Pinpoint the cell where the given text exists, returning its (x, y) midpoint coordinate. 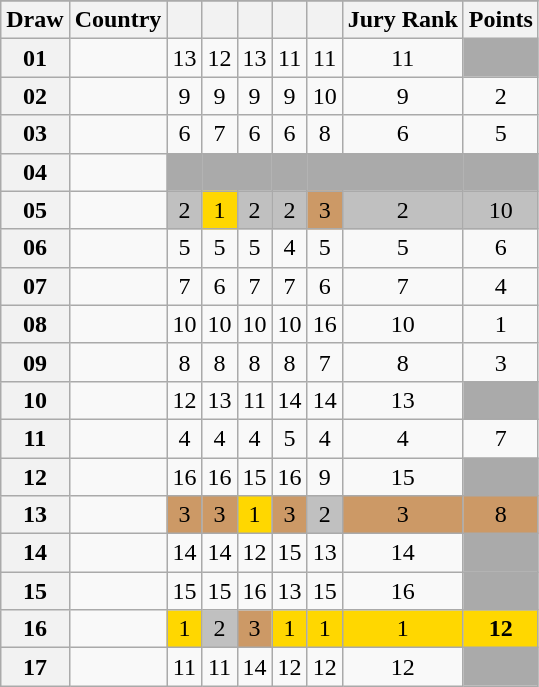
17 (35, 667)
06 (35, 248)
03 (35, 134)
Draw (35, 20)
02 (35, 96)
Points (500, 20)
04 (35, 172)
01 (35, 58)
08 (35, 324)
07 (35, 286)
Country (118, 20)
Jury Rank (402, 20)
09 (35, 362)
05 (35, 210)
